Capture the cell that displays the provided text and extract its [x, y] central coordinate. 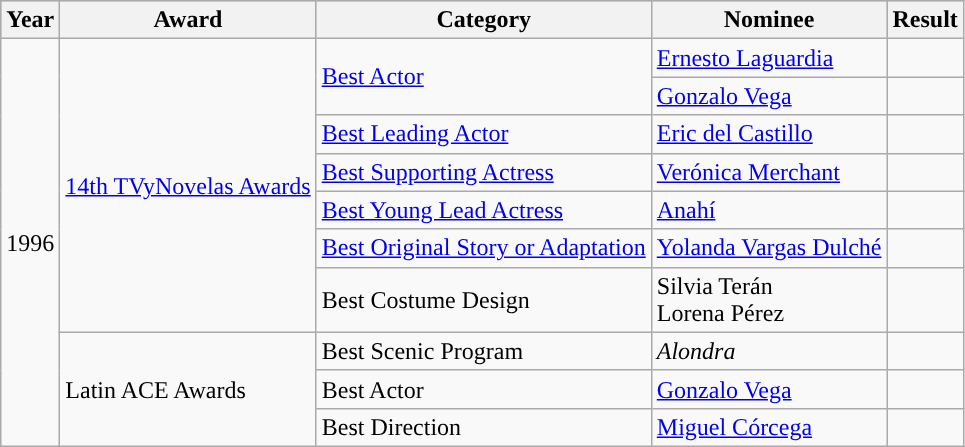
Alondra [769, 351]
Silvia Terán Lorena Pérez [769, 300]
Best Leading Actor [484, 134]
Result [925, 20]
1996 [30, 243]
Miguel Córcega [769, 427]
Best Young Lead Actress [484, 210]
Yolanda Vargas Dulché [769, 248]
Best Scenic Program [484, 351]
Verónica Merchant [769, 172]
Nominee [769, 20]
Ernesto Laguardia [769, 58]
Best Original Story or Adaptation [484, 248]
Eric del Castillo [769, 134]
14th TVyNovelas Awards [188, 186]
Year [30, 20]
Best Direction [484, 427]
Category [484, 20]
Best Supporting Actress [484, 172]
Anahí [769, 210]
Award [188, 20]
Best Costume Design [484, 300]
Latin ACE Awards [188, 389]
